For the text-containing cell, return its midpoint in [X, Y] coordinate format. 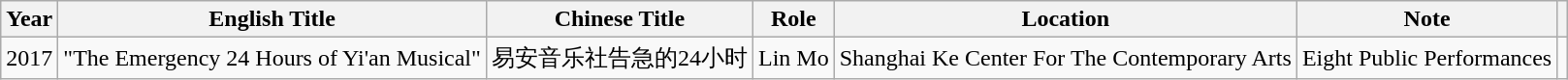
"The Emergency 24 Hours of Yi'an Musical" [272, 58]
Note [1426, 19]
易安音乐社告急的24小时 [619, 58]
Location [1065, 19]
2017 [29, 58]
Lin Mo [793, 58]
Shanghai Ke Center For The Contemporary Arts [1065, 58]
English Title [272, 19]
Chinese Title [619, 19]
Role [793, 19]
Eight Public Performances [1426, 58]
Year [29, 19]
